Identify which cell holds the provided text, then report its [x, y] central coordinate. 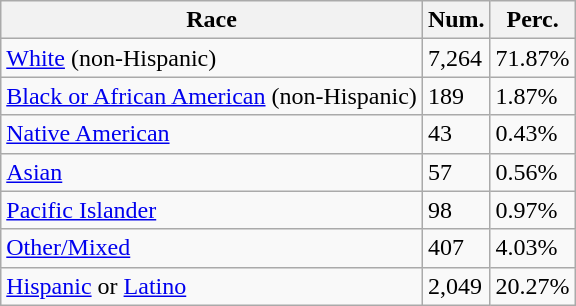
43 [456, 134]
407 [456, 248]
Perc. [532, 20]
Black or African American (non-Hispanic) [212, 96]
White (non-Hispanic) [212, 58]
Num. [456, 20]
0.56% [532, 172]
0.97% [532, 210]
1.87% [532, 96]
Pacific Islander [212, 210]
2,049 [456, 286]
Other/Mixed [212, 248]
Asian [212, 172]
7,264 [456, 58]
189 [456, 96]
20.27% [532, 286]
98 [456, 210]
4.03% [532, 248]
0.43% [532, 134]
Race [212, 20]
Native American [212, 134]
Hispanic or Latino [212, 286]
71.87% [532, 58]
57 [456, 172]
